Capture the cell that displays the provided text and extract its [X, Y] central coordinate. 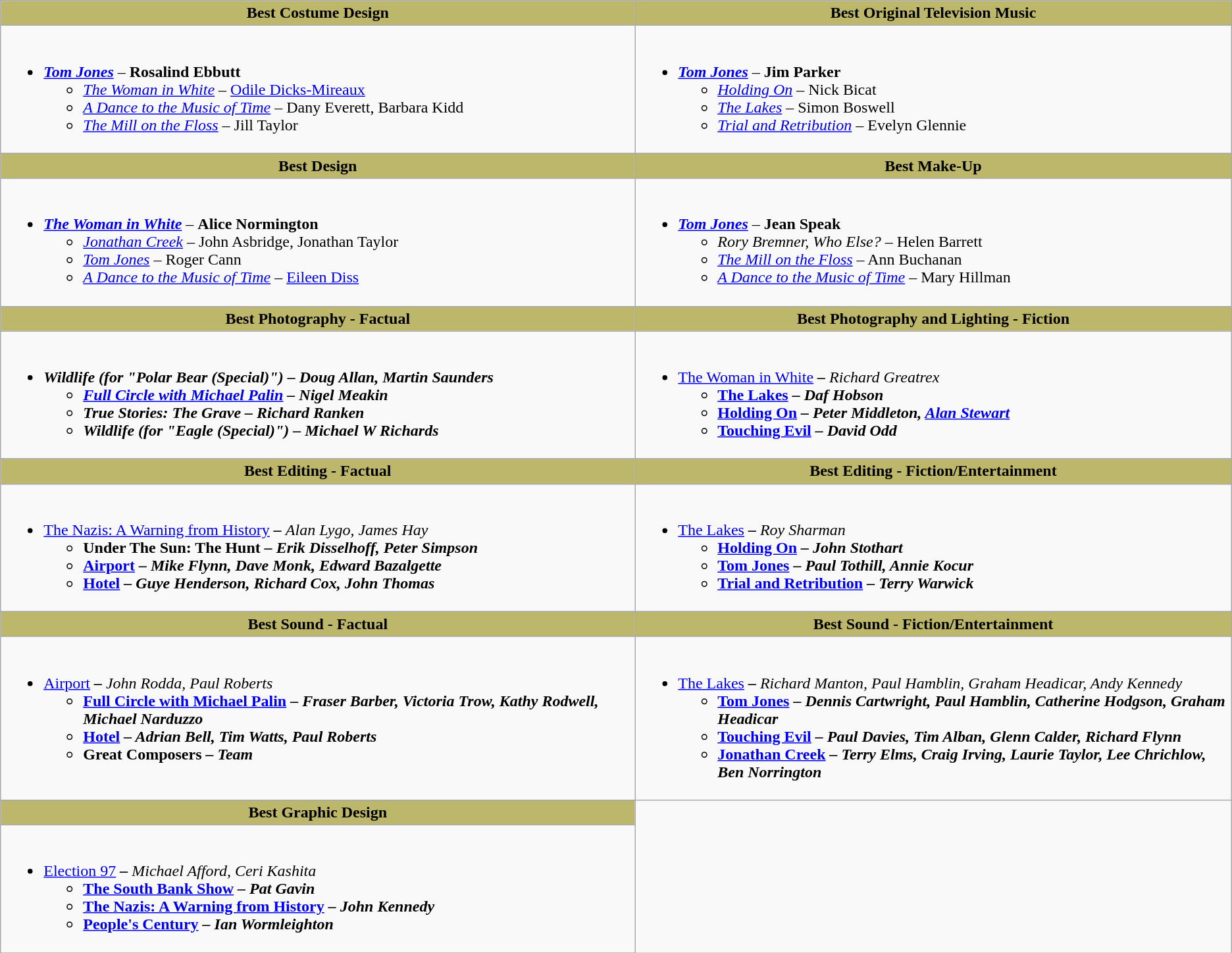
Best Original Television Music [933, 13]
Best Photography and Lighting - Fiction [933, 319]
The Lakes – Roy SharmanHolding On – John StothartTom Jones – Paul Tothill, Annie KocurTrial and Retribution – Terry Warwick [933, 548]
Best Editing - Fiction/Entertainment [933, 471]
Tom Jones – Jim ParkerHolding On – Nick BicatThe Lakes – Simon BoswellTrial and Retribution – Evelyn Glennie [933, 90]
Best Costume Design [318, 13]
Tom Jones – Jean SpeakRory Bremner, Who Else? – Helen BarrettThe Mill on the Floss – Ann BuchananA Dance to the Music of Time – Mary Hillman [933, 242]
Best Sound - Fiction/Entertainment [933, 624]
Best Graphic Design [318, 812]
The Woman in White – Alice NormingtonJonathan Creek – John Asbridge, Jonathan TaylorTom Jones – Roger CannA Dance to the Music of Time – Eileen Diss [318, 242]
Best Make-Up [933, 166]
The Woman in White – Richard GreatrexThe Lakes – Daf HobsonHolding On – Peter Middleton, Alan StewartTouching Evil – David Odd [933, 395]
Best Photography - Factual [318, 319]
Best Design [318, 166]
Best Sound - Factual [318, 624]
Best Editing - Factual [318, 471]
